Identify which cell holds the provided text, then report its (x, y) central coordinate. 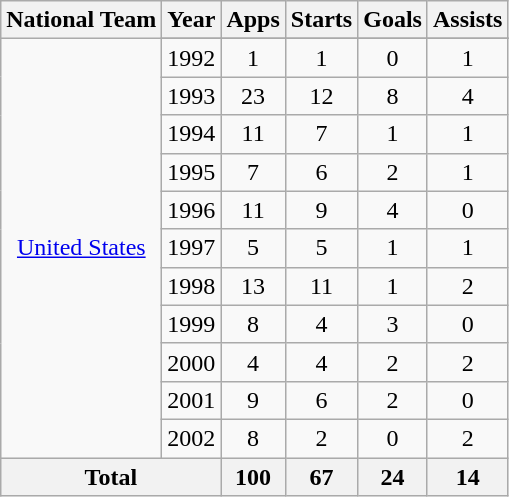
1994 (192, 134)
1996 (192, 210)
67 (321, 477)
Starts (321, 20)
1998 (192, 286)
Assists (467, 20)
1992 (192, 58)
23 (253, 96)
Goals (393, 20)
13 (253, 286)
3 (393, 324)
2001 (192, 400)
1997 (192, 248)
1995 (192, 172)
United States (82, 248)
National Team (82, 20)
1999 (192, 324)
2000 (192, 362)
100 (253, 477)
14 (467, 477)
Total (111, 477)
12 (321, 96)
Year (192, 20)
2002 (192, 438)
Apps (253, 20)
24 (393, 477)
1993 (192, 96)
